Detect which cell encompasses the target text, then output its (X, Y) center coordinate. 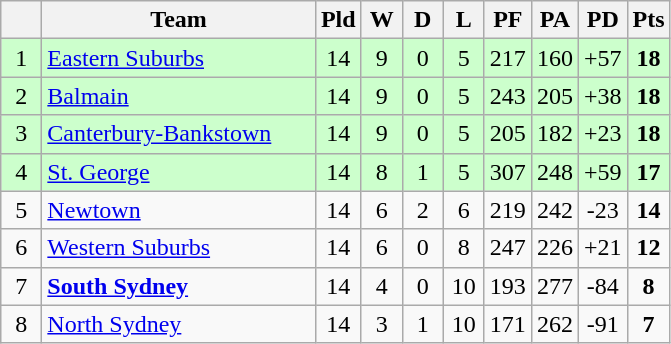
PA (554, 20)
North Sydney (179, 324)
226 (554, 248)
262 (554, 324)
307 (508, 172)
L (464, 20)
Pts (648, 20)
219 (508, 210)
Balmain (179, 96)
182 (554, 134)
+59 (602, 172)
St. George (179, 172)
+57 (602, 58)
PF (508, 20)
D (422, 20)
PD (602, 20)
17 (648, 172)
+38 (602, 96)
Newtown (179, 210)
W (382, 20)
243 (508, 96)
160 (554, 58)
12 (648, 248)
Pld (338, 20)
+21 (602, 248)
+23 (602, 134)
South Sydney (179, 286)
247 (508, 248)
Western Suburbs (179, 248)
Team (179, 20)
242 (554, 210)
171 (508, 324)
217 (508, 58)
248 (554, 172)
277 (554, 286)
-84 (602, 286)
-91 (602, 324)
Eastern Suburbs (179, 58)
-23 (602, 210)
193 (508, 286)
Canterbury-Bankstown (179, 134)
